Find where the given text appears and provide that cell's center as [X, Y] coordinate. 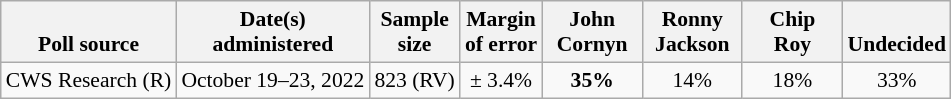
CWS Research (R) [89, 80]
JohnCornyn [592, 32]
ChipRoy [792, 32]
33% [896, 80]
Marginof error [501, 32]
Date(s)administered [272, 32]
October 19–23, 2022 [272, 80]
Samplesize [414, 32]
823 (RV) [414, 80]
RonnyJackson [692, 32]
35% [592, 80]
Poll source [89, 32]
± 3.4% [501, 80]
14% [692, 80]
Undecided [896, 32]
18% [792, 80]
